Detect which cell encompasses the target text, then output its [X, Y] center coordinate. 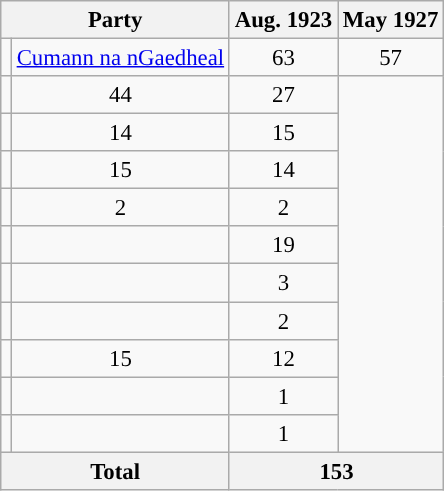
12 [283, 358]
Aug. 1923 [283, 20]
Total [116, 471]
63 [283, 58]
27 [283, 95]
57 [391, 58]
Cumann na nGaedheal [120, 58]
May 1927 [391, 20]
153 [336, 471]
19 [283, 245]
3 [283, 283]
44 [120, 95]
Party [116, 20]
